Extract the (x, y) coordinate from the center of the cell holding the provided text.  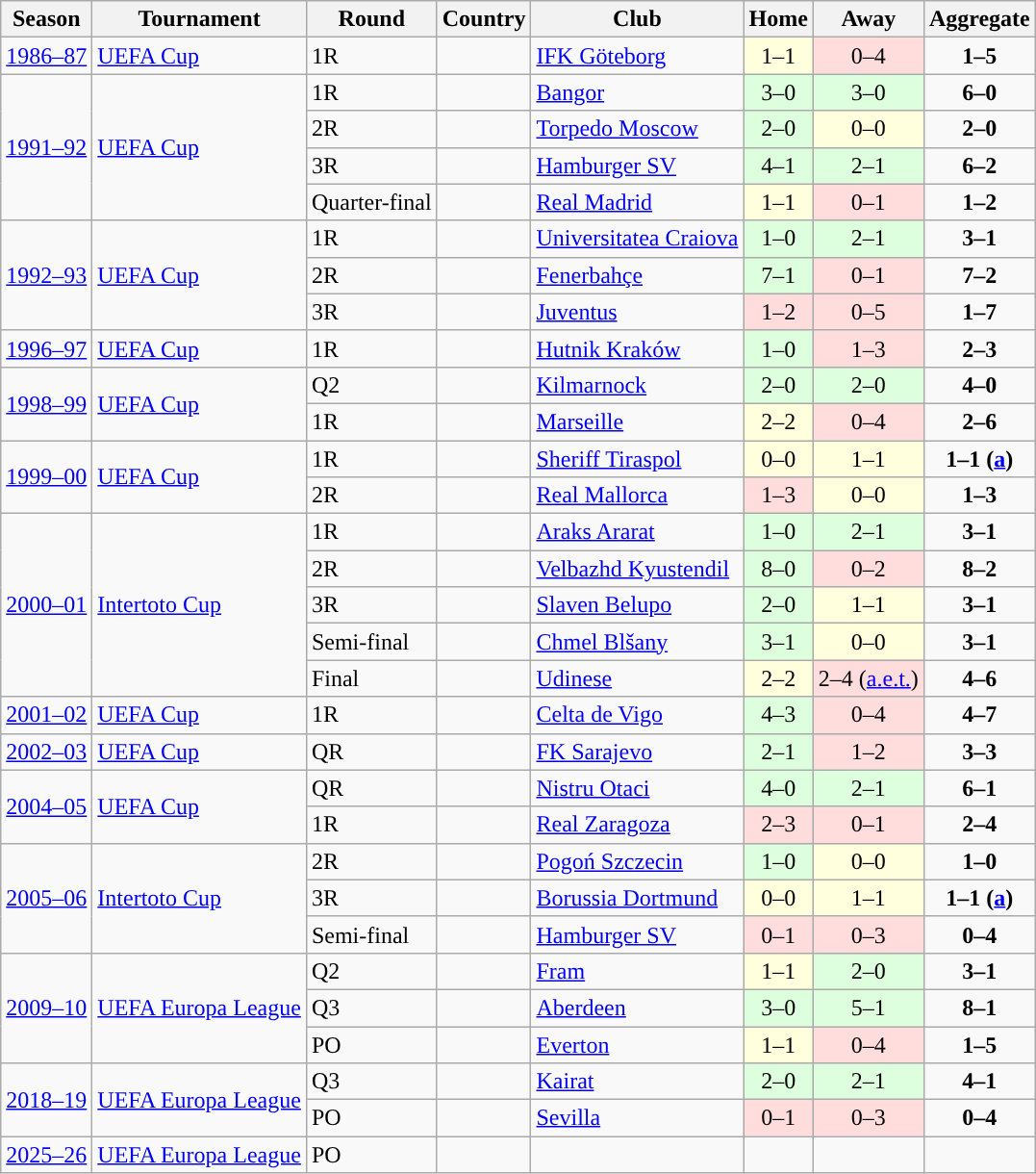
2000–01 (46, 605)
2009–10 (46, 1008)
Juventus (637, 312)
6–1 (979, 788)
2001–02 (46, 715)
Slaven Belupo (637, 605)
2018–19 (46, 1100)
2–6 (979, 421)
Kilmarnock (637, 385)
6–0 (979, 92)
Aberdeen (637, 1008)
Fram (637, 971)
1991–92 (46, 147)
FK Sarajevo (637, 752)
0–2 (868, 569)
6–2 (979, 166)
Nistru Otaci (637, 788)
1999–00 (46, 477)
1992–93 (46, 275)
Real Zaragoza (637, 825)
Final (371, 678)
Chmel Blšany (637, 642)
5–1 (868, 1008)
Sheriff Tiraspol (637, 459)
Kairat (637, 1082)
Celta de Vigo (637, 715)
Hutnik Kraków (637, 348)
0–5 (868, 312)
2–4 (979, 825)
Pogoń Szczecin (637, 861)
Country (484, 19)
8–2 (979, 569)
4–7 (979, 715)
Universitatea Craiova (637, 239)
Everton (637, 1044)
1986–87 (46, 56)
2025–26 (46, 1155)
Torpedo Moscow (637, 129)
2004–05 (46, 806)
Sevilla (637, 1118)
8–1 (979, 1008)
Bangor (637, 92)
Udinese (637, 678)
2002–03 (46, 752)
Home (778, 19)
Araks Ararat (637, 532)
Aggregate (979, 19)
Quarter-final (371, 202)
Away (868, 19)
8–0 (778, 569)
Tournament (200, 19)
1996–97 (46, 348)
Borussia Dortmund (637, 898)
2005–06 (46, 898)
Club (637, 19)
7–2 (979, 275)
Velbazhd Kyustendil (637, 569)
Fenerbahçe (637, 275)
4–3 (778, 715)
IFK Göteborg (637, 56)
Real Madrid (637, 202)
1–7 (979, 312)
Marseille (637, 421)
3–3 (979, 752)
2–4 (a.e.t.) (868, 678)
4–6 (979, 678)
Round (371, 19)
Season (46, 19)
7–1 (778, 275)
Real Mallorca (637, 496)
1998–99 (46, 403)
